For the text-containing cell, return its midpoint in [x, y] coordinate format. 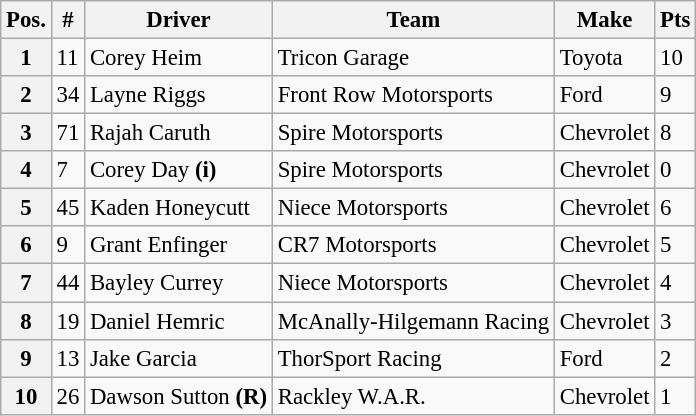
44 [68, 283]
Rackley W.A.R. [413, 396]
Corey Day (i) [179, 170]
Layne Riggs [179, 95]
Grant Enfinger [179, 245]
Tricon Garage [413, 58]
McAnally-Hilgemann Racing [413, 321]
Kaden Honeycutt [179, 208]
13 [68, 358]
ThorSport Racing [413, 358]
Team [413, 20]
Pos. [26, 20]
Make [604, 20]
Rajah Caruth [179, 133]
Front Row Motorsports [413, 95]
Bayley Currey [179, 283]
# [68, 20]
71 [68, 133]
11 [68, 58]
Toyota [604, 58]
Daniel Hemric [179, 321]
0 [676, 170]
26 [68, 396]
45 [68, 208]
Jake Garcia [179, 358]
34 [68, 95]
Corey Heim [179, 58]
Driver [179, 20]
Pts [676, 20]
19 [68, 321]
CR7 Motorsports [413, 245]
Dawson Sutton (R) [179, 396]
